Pinpoint the cell where the given text exists, returning its (x, y) midpoint coordinate. 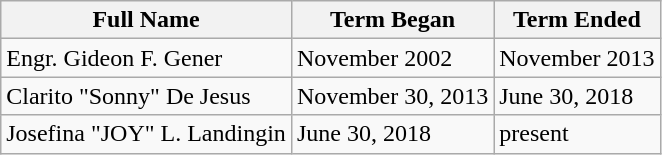
November 2013 (577, 58)
present (577, 134)
Clarito "Sonny" De Jesus (146, 96)
Term Ended (577, 20)
Engr. Gideon F. Gener (146, 58)
Josefina "JOY" L. Landingin (146, 134)
Full Name (146, 20)
Term Began (392, 20)
November 30, 2013 (392, 96)
November 2002 (392, 58)
